Output the (X, Y) coordinate of the center of the cell containing the given text.  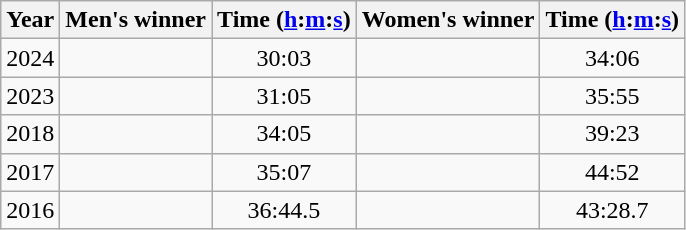
Men's winner (136, 20)
2024 (30, 58)
Women's winner (448, 20)
2023 (30, 96)
43:28.7 (612, 210)
35:07 (284, 172)
34:06 (612, 58)
2018 (30, 134)
2017 (30, 172)
44:52 (612, 172)
35:55 (612, 96)
34:05 (284, 134)
Year (30, 20)
2016 (30, 210)
30:03 (284, 58)
39:23 (612, 134)
31:05 (284, 96)
36:44.5 (284, 210)
